Provide the (X, Y) coordinate of the cell's center where the given text is located.  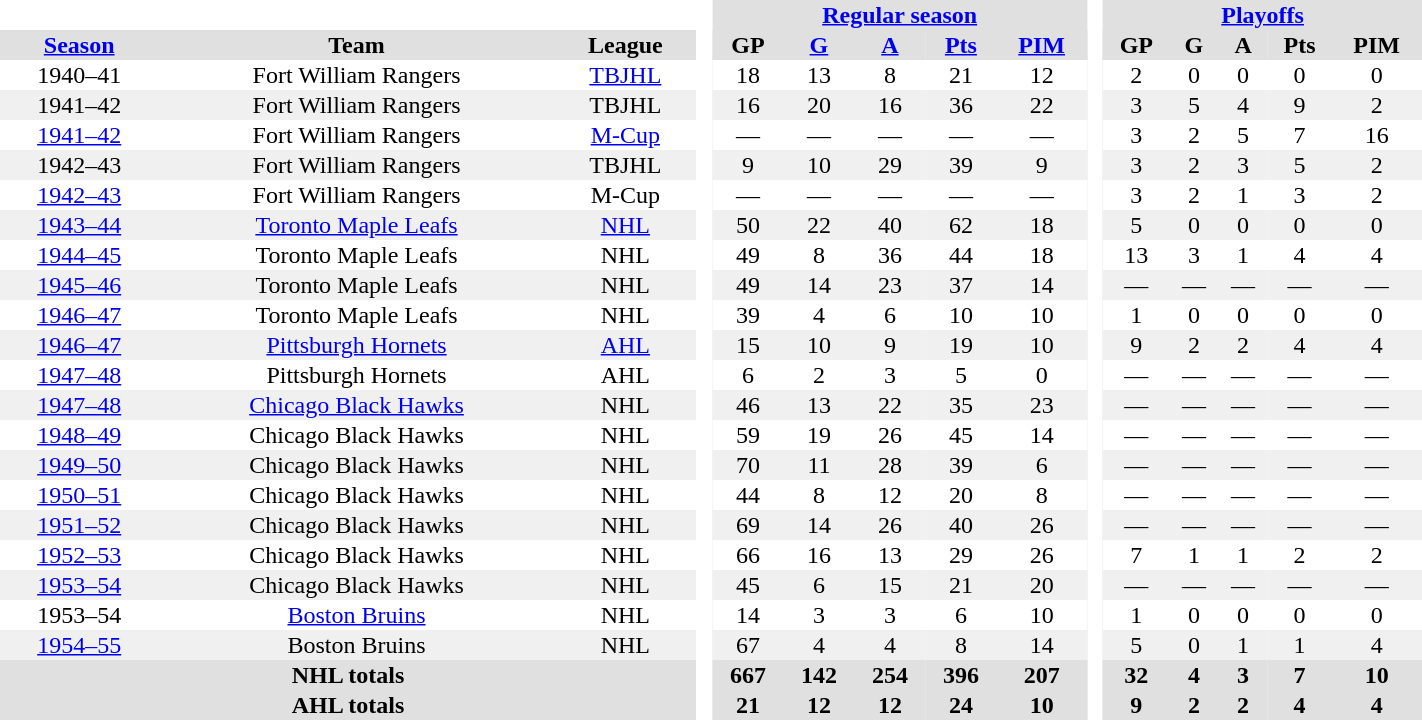
35 (960, 405)
142 (818, 675)
667 (748, 675)
1940–41 (79, 75)
207 (1041, 675)
37 (960, 285)
AHL totals (348, 705)
Season (79, 45)
1950–51 (79, 495)
1951–52 (79, 525)
1954–55 (79, 645)
28 (890, 465)
Team (356, 45)
32 (1136, 675)
NHL totals (348, 675)
66 (748, 555)
62 (960, 225)
24 (960, 705)
67 (748, 645)
1945–46 (79, 285)
396 (960, 675)
1943–44 (79, 225)
1952–53 (79, 555)
70 (748, 465)
254 (890, 675)
50 (748, 225)
1948–49 (79, 435)
11 (818, 465)
1944–45 (79, 255)
1949–50 (79, 465)
46 (748, 405)
League (626, 45)
69 (748, 525)
Playoffs (1262, 15)
59 (748, 435)
Regular season (899, 15)
